Locate the cell with the specified text and output its [x, y] center coordinate. 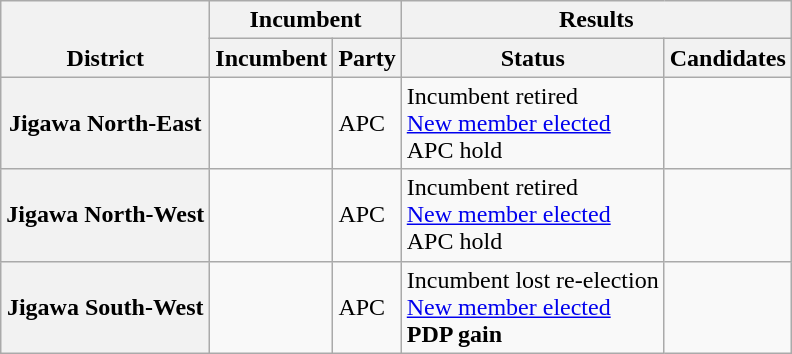
Status [532, 58]
Incumbent lost re-electionNew member electedPDP gain [532, 307]
Results [596, 20]
Jigawa North-East [106, 123]
District [106, 39]
Jigawa North-West [106, 215]
Candidates [728, 58]
Party [367, 58]
Jigawa South-West [106, 307]
